Return [x, y] of the center of cell containing provided text 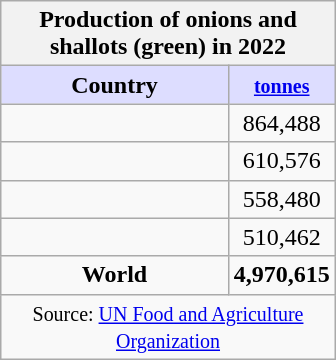
Country [114, 85]
864,488 [282, 123]
Production of onions and shallots (green) in 2022 [168, 34]
510,462 [282, 237]
4,970,615 [282, 275]
558,480 [282, 199]
World [114, 275]
610,576 [282, 161]
Source: UN Food and Agriculture Organization [168, 326]
tonnes [282, 85]
